From the cell containing the given text, extract its center point as [x, y] coordinate. 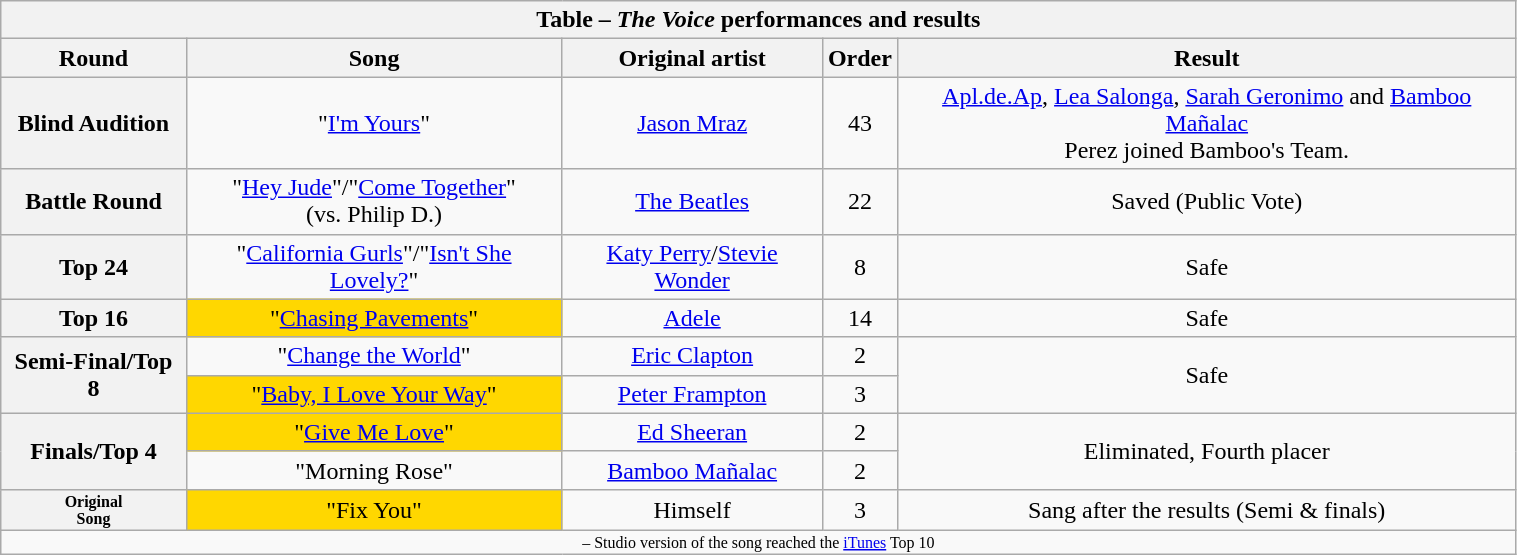
Order [860, 58]
Round [94, 58]
Sang after the results (Semi & finals) [1206, 510]
Apl.de.Ap, Lea Salonga, Sarah Geronimo and Bamboo MañalacPerez joined Bamboo's Team. [1206, 123]
Katy Perry/Stevie Wonder [692, 266]
Table – The Voice performances and results [758, 20]
Song [374, 58]
Saved (Public Vote) [1206, 202]
"Change the World" [374, 356]
"Chasing Pavements" [374, 318]
"California Gurls"/"Isn't She Lovely?" [374, 266]
Top 24 [94, 266]
Jason Mraz [692, 123]
Top 16 [94, 318]
Original artist [692, 58]
OriginalSong [94, 510]
14 [860, 318]
Ed Sheeran [692, 432]
"Fix You" [374, 510]
Peter Frampton [692, 394]
"Morning Rose" [374, 470]
Himself [692, 510]
Blind Audition [94, 123]
"Baby, I Love Your Way" [374, 394]
Eric Clapton [692, 356]
Eliminated, Fourth placer [1206, 451]
Semi-Final/Top 8 [94, 375]
8 [860, 266]
Battle Round [94, 202]
22 [860, 202]
"Give Me Love" [374, 432]
Finals/Top 4 [94, 451]
"I'm Yours" [374, 123]
43 [860, 123]
Adele [692, 318]
Bamboo Mañalac [692, 470]
"Hey Jude"/"Come Together"(vs. Philip D.) [374, 202]
The Beatles [692, 202]
– Studio version of the song reached the iTunes Top 10 [758, 542]
Result [1206, 58]
